Output the [X, Y] coordinate of the center of the cell containing the given text.  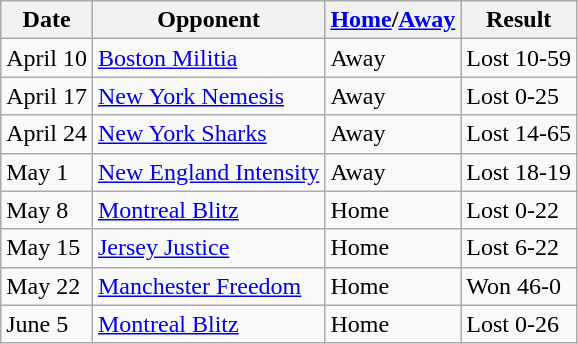
May 8 [47, 210]
New York Nemesis [208, 96]
Lost 0-25 [519, 96]
Home/Away [393, 20]
Lost 14-65 [519, 134]
Won 46-0 [519, 286]
May 1 [47, 172]
Boston Militia [208, 58]
April 10 [47, 58]
April 24 [47, 134]
New England Intensity [208, 172]
Lost 0-26 [519, 324]
Lost 6-22 [519, 248]
Lost 18-19 [519, 172]
Lost 10-59 [519, 58]
Date [47, 20]
New York Sharks [208, 134]
Jersey Justice [208, 248]
Lost 0-22 [519, 210]
May 15 [47, 248]
June 5 [47, 324]
Manchester Freedom [208, 286]
April 17 [47, 96]
Opponent [208, 20]
Result [519, 20]
May 22 [47, 286]
